Find where the given text appears and provide that cell's center as [X, Y] coordinate. 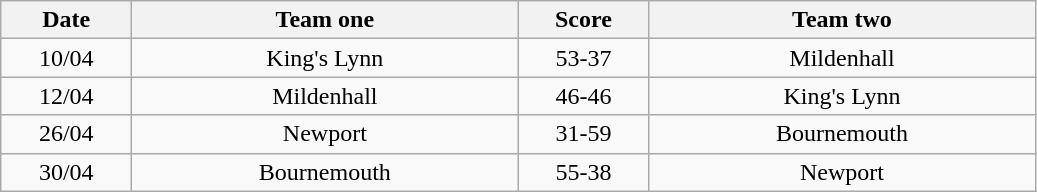
Team one [325, 20]
10/04 [66, 58]
26/04 [66, 134]
Score [584, 20]
12/04 [66, 96]
55-38 [584, 172]
31-59 [584, 134]
30/04 [66, 172]
Team two [842, 20]
Date [66, 20]
46-46 [584, 96]
53-37 [584, 58]
